Scan for the cell matching the given text and deliver its [X, Y] coordinate at center. 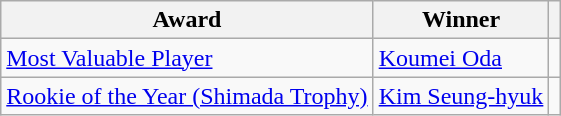
Kim Seung-hyuk [461, 96]
Koumei Oda [461, 58]
Rookie of the Year (Shimada Trophy) [187, 96]
Most Valuable Player [187, 58]
Winner [461, 20]
Award [187, 20]
